From the cell containing the given text, extract its center point as (x, y) coordinate. 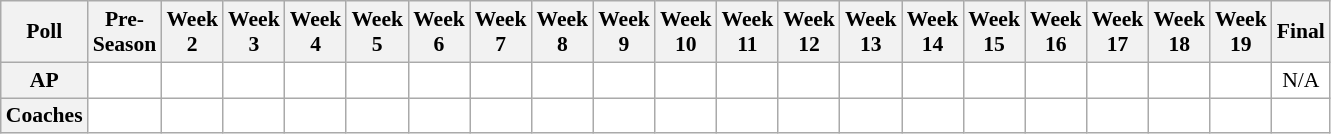
Week4 (316, 32)
Week15 (994, 32)
Week7 (501, 32)
Week14 (933, 32)
N/A (1301, 80)
Week16 (1056, 32)
Week13 (871, 32)
Week12 (809, 32)
Final (1301, 32)
Week10 (686, 32)
Week5 (377, 32)
Week17 (1118, 32)
Week19 (1241, 32)
Coaches (44, 116)
Week8 (562, 32)
Week18 (1179, 32)
Week11 (748, 32)
Pre-Season (125, 32)
Week2 (192, 32)
Poll (44, 32)
Week9 (624, 32)
Week6 (439, 32)
Week3 (254, 32)
AP (44, 80)
